Capture the cell that displays the provided text and extract its [X, Y] central coordinate. 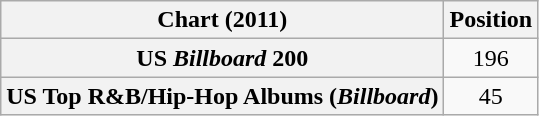
US Top R&B/Hip-Hop Albums (Billboard) [222, 96]
Chart (2011) [222, 20]
45 [491, 96]
Position [491, 20]
196 [491, 58]
US Billboard 200 [222, 58]
